Extract the [x, y] coordinate from the center of the cell holding the provided text.  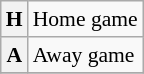
Home game [86, 19]
Away game [86, 55]
A [14, 55]
H [14, 19]
